Find where the given text appears and provide that cell's center as (X, Y) coordinate. 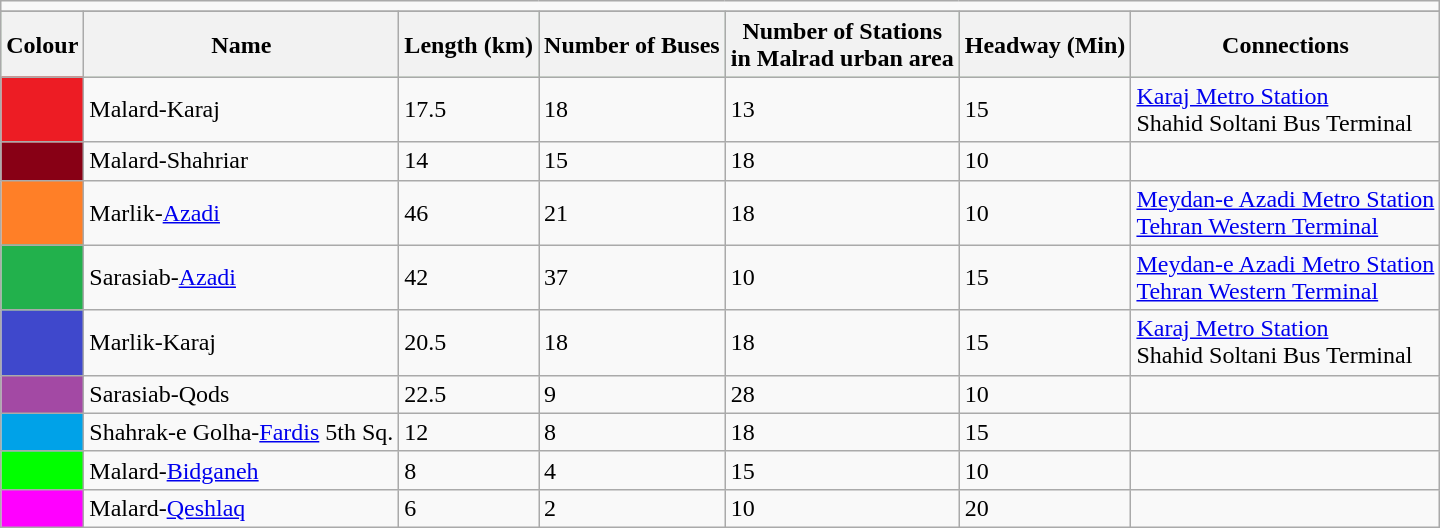
Name (242, 44)
9 (632, 394)
6 (469, 508)
2 (632, 508)
Malard-Bidganeh (242, 470)
Sarasiab-Azadi (242, 278)
14 (469, 161)
17.5 (469, 110)
Headway (Min) (1045, 44)
Shahrak-e Golha-Fardis 5th Sq. (242, 432)
13 (842, 110)
28 (842, 394)
12 (469, 432)
Marlik-Azadi (242, 212)
Sarasiab-Qods (242, 394)
21 (632, 212)
20 (1045, 508)
Colour (42, 44)
Malard-Qeshlaq (242, 508)
Marlik-Karaj (242, 342)
Length (km) (469, 44)
42 (469, 278)
Number of Stationsin Malrad urban area (842, 44)
37 (632, 278)
Connections (1286, 44)
4 (632, 470)
Malard-Shahriar (242, 161)
20.5 (469, 342)
Number of Buses (632, 44)
Malard-Karaj (242, 110)
46 (469, 212)
22.5 (469, 394)
